Search for the cell housing the specified text and yield its [x, y] center coordinate. 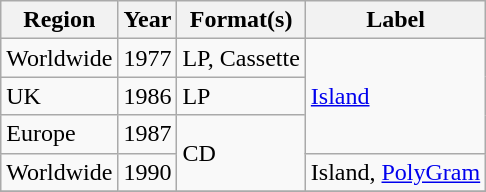
CD [241, 153]
1987 [148, 134]
LP, Cassette [241, 58]
Year [148, 20]
LP [241, 96]
Format(s) [241, 20]
Label [395, 20]
1986 [148, 96]
1990 [148, 172]
UK [60, 96]
1977 [148, 58]
Island, PolyGram [395, 172]
Island [395, 96]
Europe [60, 134]
Region [60, 20]
